Extract the (x, y) coordinate from the center of the cell holding the provided text.  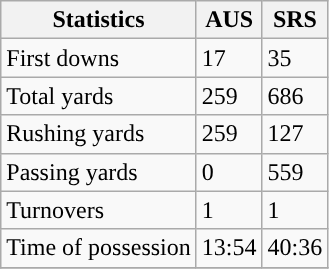
13:54 (229, 248)
Turnovers (99, 210)
First downs (99, 58)
127 (295, 134)
686 (295, 96)
Rushing yards (99, 134)
Time of possession (99, 248)
SRS (295, 20)
AUS (229, 20)
0 (229, 172)
17 (229, 58)
Passing yards (99, 172)
559 (295, 172)
Total yards (99, 96)
35 (295, 58)
Statistics (99, 20)
40:36 (295, 248)
